Search for the cell housing the specified text and yield its (x, y) center coordinate. 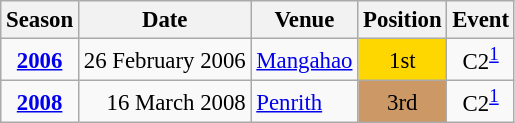
Penrith (304, 102)
Event (481, 20)
3rd (402, 102)
2008 (40, 102)
2006 (40, 60)
Venue (304, 20)
16 March 2008 (164, 102)
26 February 2006 (164, 60)
Date (164, 20)
Mangahao (304, 60)
Position (402, 20)
1st (402, 60)
Season (40, 20)
